Determine the [x, y] coordinate at the center of the cell enclosing the given text.  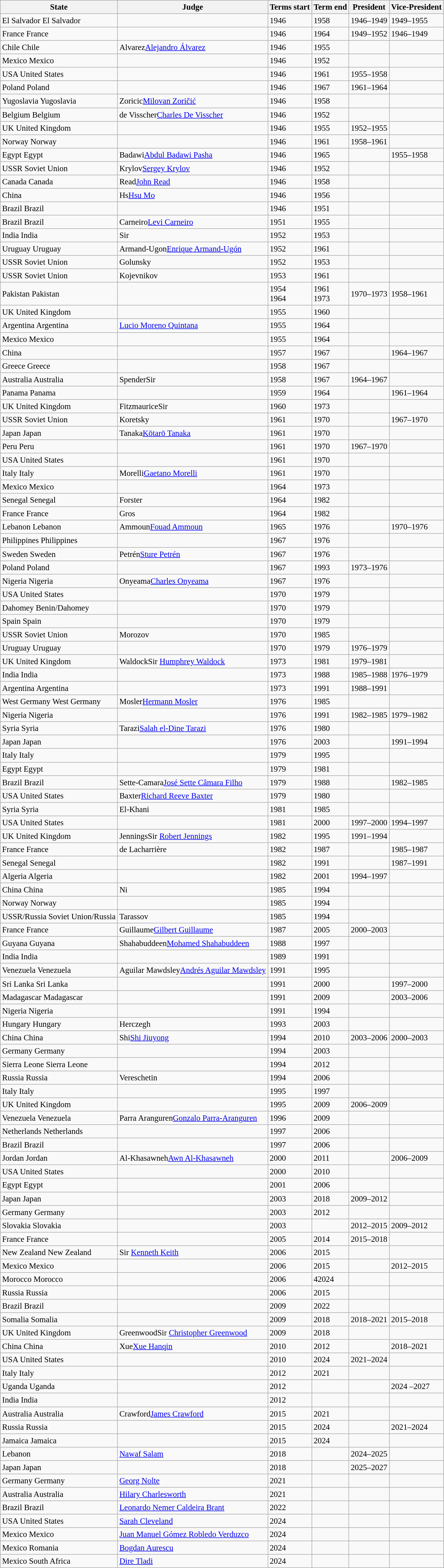
Hilary Charlesworth [193, 1494]
XueXue Hanqin [193, 1347]
Armand-UgonEnrique Armand-Ugón [193, 249]
Belgium Belgium [59, 115]
Aguilar MawdsleyAndrés Aguilar Mawdsley [193, 970]
Sierra Leone Sierra Leone [59, 1064]
Philippines Philippines [59, 541]
Slovakia Slovakia [59, 1225]
MoslerHermann Mosler [193, 702]
Sri Lanka Sri Lanka [59, 984]
Term end [330, 7]
State [59, 7]
Vice-President [416, 7]
1985–1987 [416, 850]
Sarah Cleveland [193, 1521]
WaldockSir Humphrey Waldock [193, 661]
PetrénSture Petrén [193, 554]
Judge [193, 7]
TaraziSalah el-Dine Tarazi [193, 728]
1952–1955 [369, 128]
1996 [290, 1118]
Yugoslavia Yugoslavia [59, 101]
OnyeamaCharles Onyeama [193, 581]
BadawiAbdul Badawi Pasha [193, 155]
TanakaKōtarō Tanaka [193, 433]
FitzmauriceSir [193, 406]
de Lacharrière [193, 850]
1979–1982 [416, 715]
Somalia Somalia [59, 1320]
42024 [330, 1279]
Terms start [290, 7]
19611973 [330, 294]
CrawfordJames Crawford [193, 1414]
2024 –2027 [416, 1387]
GreenwoodSir Christopher Greenwood [193, 1333]
ShiShi Jiuyong [193, 1037]
1985–1988 [369, 675]
HsHsu Mo [193, 195]
West Germany West Germany [59, 702]
KrylovSergey Krylov [193, 168]
AmmounFouad Ammoun [193, 527]
Gros [193, 514]
Madagascar Madagascar [59, 997]
Sir [193, 235]
1959 [290, 393]
19541964 [290, 294]
SpenderSir [193, 379]
Dire Tladi [193, 1561]
JenningsSir Robert Jennings [193, 836]
Canada Canada [59, 182]
1988–1991 [369, 688]
1973–1976 [369, 567]
2014 [330, 1239]
2011 [330, 1158]
Vereschetin [193, 1078]
Golunsky [193, 262]
El Salvador El Salvador [59, 21]
Mexico South Africa [59, 1561]
Kojevnikov [193, 276]
ZoricicMilovan Zoričić [193, 101]
1957 [290, 353]
Georg Nolte [193, 1481]
Parra ArangurenGonzalo Parra-Aranguren [193, 1118]
1979–1981 [369, 661]
Uganda Uganda [59, 1387]
1987–1991 [416, 863]
Tarassov [193, 917]
Panama Panama [59, 393]
Bogdan Aurescu [193, 1548]
Ni [193, 890]
Jordan Jordan [59, 1158]
Algeria Algeria [59, 876]
El-Khani [193, 809]
Herczegh [193, 1024]
Guyana Guyana [59, 944]
Dahomey Benin/Dahomey [59, 608]
Lebanon Lebanon [59, 527]
Forster [193, 500]
Koretsky [193, 420]
Hungary Hungary [59, 1024]
Mexico Romania [59, 1548]
MorelliGaetano Morelli [193, 473]
1970–1973 [369, 294]
Sette-CamaraJosé Sette Câmara Filho [193, 782]
Morozov [193, 634]
Sweden Sweden [59, 554]
BaxterRichard Reeve Baxter [193, 796]
Lucio Moreno Quintana [193, 326]
2024–2025 [369, 1454]
Jamaica Jamaica [59, 1440]
1949–1955 [416, 21]
GuillaumeGilbert Guillaume [193, 930]
New Zealand New Zealand [59, 1253]
USSR/Russia Soviet Union/Russia [59, 917]
1949–1952 [369, 34]
Leonardo Nemer Caldeira Brant [193, 1508]
Al-KhasawnehAwn Al-Khasawneh [193, 1158]
Pakistan Pakistan [59, 294]
1970–1976 [416, 527]
Sir Kenneth Keith [193, 1253]
Nawaf Salam [193, 1454]
President [369, 7]
ReadJohn Read [193, 182]
AlvarezAlejandro Álvarez [193, 48]
Netherlands Netherlands [59, 1131]
Morocco Morocco [59, 1279]
Greece Greece [59, 366]
Chile Chile [59, 48]
1989 [290, 957]
Lebanon [59, 1454]
Peru Peru [59, 447]
CarneiroLevi Carneiro [193, 222]
Spain Spain [59, 621]
Juan Manuel Gómez Robledo Verduzco [193, 1534]
1956 [330, 195]
de VisscherCharles De Visscher [193, 115]
2025–2027 [369, 1467]
ShahabuddeenMohamed Shahabuddeen [193, 944]
